From the cell containing the given text, extract its center point as (X, Y) coordinate. 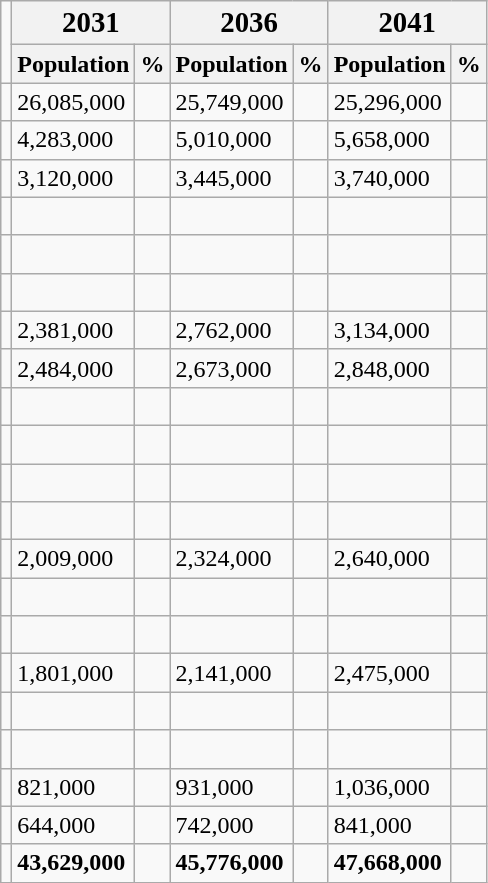
2,640,000 (390, 559)
5,658,000 (390, 140)
2,484,000 (74, 368)
1,036,000 (390, 787)
25,296,000 (390, 102)
821,000 (74, 787)
2,762,000 (232, 330)
742,000 (232, 825)
2,009,000 (74, 559)
2,673,000 (232, 368)
1,801,000 (74, 673)
47,668,000 (390, 863)
644,000 (74, 825)
3,120,000 (74, 178)
4,283,000 (74, 140)
2,324,000 (232, 559)
841,000 (390, 825)
26,085,000 (74, 102)
43,629,000 (74, 863)
2,381,000 (74, 330)
5,010,000 (232, 140)
931,000 (232, 787)
2031 (91, 23)
2,848,000 (390, 368)
2041 (407, 23)
3,445,000 (232, 178)
3,740,000 (390, 178)
45,776,000 (232, 863)
2,141,000 (232, 673)
25,749,000 (232, 102)
2,475,000 (390, 673)
3,134,000 (390, 330)
2036 (249, 23)
